Determine the (x, y) coordinate at the center of the cell enclosing the given text.  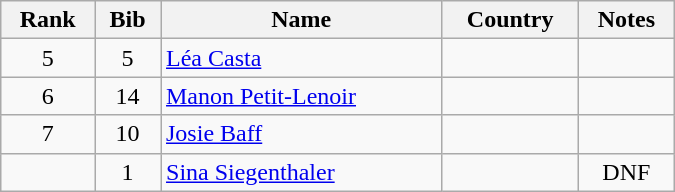
1 (128, 172)
Notes (627, 20)
Bib (128, 20)
Sina Siegenthaler (300, 172)
14 (128, 96)
7 (48, 134)
Rank (48, 20)
Léa Casta (300, 58)
6 (48, 96)
DNF (627, 172)
Manon Petit-Lenoir (300, 96)
10 (128, 134)
Josie Baff (300, 134)
Name (300, 20)
Country (510, 20)
